Scan for the cell matching the given text and deliver its (X, Y) coordinate at center. 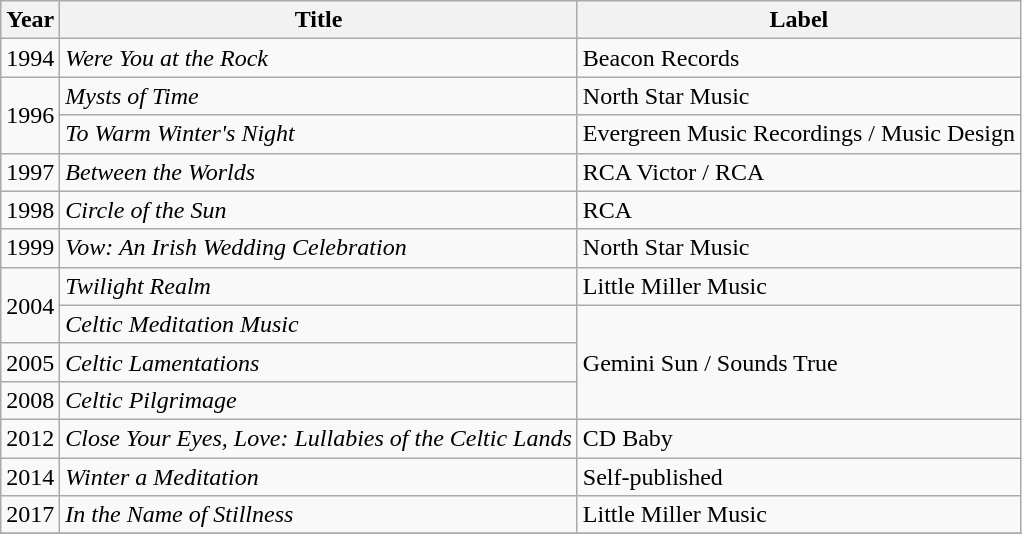
2004 (30, 305)
Vow: An Irish Wedding Celebration (319, 248)
1998 (30, 210)
2017 (30, 515)
Year (30, 20)
Close Your Eyes, Love: Lullabies of the Celtic Lands (319, 438)
Celtic Pilgrimage (319, 400)
Celtic Meditation Music (319, 324)
2014 (30, 477)
2005 (30, 362)
RCA Victor / RCA (798, 172)
Title (319, 20)
Celtic Lamentations (319, 362)
Between the Worlds (319, 172)
2008 (30, 400)
1996 (30, 115)
In the Name of Stillness (319, 515)
2012 (30, 438)
1999 (30, 248)
Gemini Sun / Sounds True (798, 362)
Twilight Realm (319, 286)
Were You at the Rock (319, 58)
Mysts of Time (319, 96)
Label (798, 20)
CD Baby (798, 438)
Beacon Records (798, 58)
1994 (30, 58)
To Warm Winter's Night (319, 134)
1997 (30, 172)
Self-published (798, 477)
Winter a Meditation (319, 477)
RCA (798, 210)
Evergreen Music Recordings / Music Design (798, 134)
Circle of the Sun (319, 210)
